Return the (x, y) coordinate for the center point of the cell that contains the specified text.  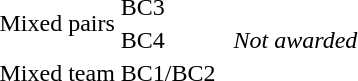
BC4 (168, 40)
